From the cell containing the given text, extract its center point as [X, Y] coordinate. 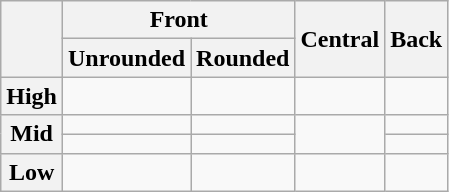
Low [32, 172]
Back [416, 39]
High [32, 96]
Unrounded [127, 58]
Front [179, 20]
Mid [32, 134]
Rounded [243, 58]
Central [340, 39]
